Determine the (X, Y) coordinate at the center of the cell enclosing the given text.  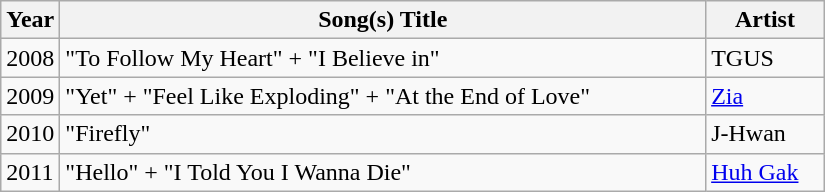
J-Hwan (766, 134)
2011 (30, 172)
2009 (30, 96)
Artist (766, 20)
"Firefly" (383, 134)
"Yet" + "Feel Like Exploding" + "At the End of Love" (383, 96)
2008 (30, 58)
Huh Gak (766, 172)
"Hello" + "I Told You I Wanna Die" (383, 172)
Song(s) Title (383, 20)
Zia (766, 96)
2010 (30, 134)
"To Follow My Heart" + "I Believe in" (383, 58)
Year (30, 20)
TGUS (766, 58)
